From the cell containing the given text, extract its center point as (x, y) coordinate. 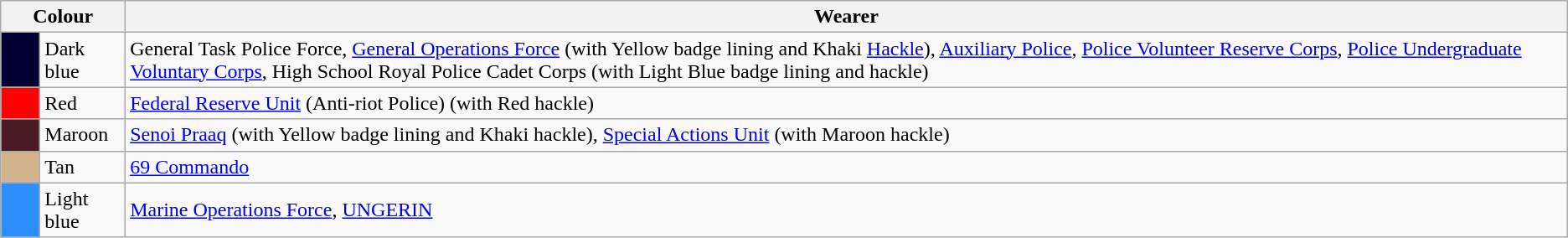
Dark blue (83, 60)
Light blue (83, 210)
Senoi Praaq (with Yellow badge lining and Khaki hackle), Special Actions Unit (with Maroon hackle) (847, 135)
Maroon (83, 135)
Wearer (847, 17)
Red (83, 103)
Federal Reserve Unit (Anti-riot Police) (with Red hackle) (847, 103)
Colour (64, 17)
69 Commando (847, 167)
Tan (83, 167)
Marine Operations Force, UNGERIN (847, 210)
